Pinpoint the cell where the given text exists, returning its (x, y) midpoint coordinate. 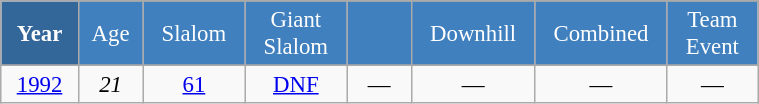
Year (40, 34)
GiantSlalom (296, 34)
Team Event (712, 34)
61 (194, 85)
DNF (296, 85)
Age (110, 34)
21 (110, 85)
Combined (601, 34)
1992 (40, 85)
Downhill (472, 34)
Slalom (194, 34)
